Extract the (X, Y) coordinate from the center of the cell holding the provided text.  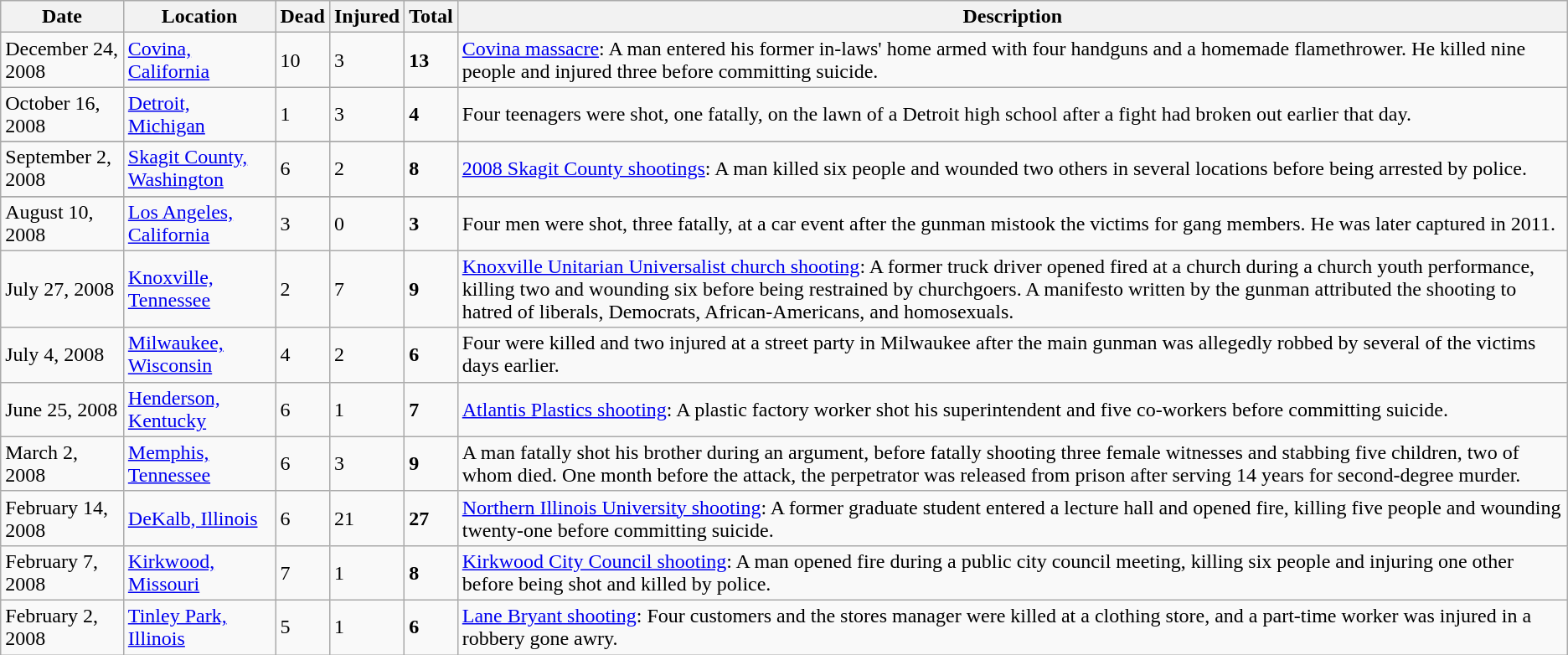
5 (302, 627)
October 16, 2008 (62, 114)
Kirkwood, Missouri (199, 573)
Covina, California (199, 60)
Date (62, 17)
Los Angeles, California (199, 223)
December 24, 2008 (62, 60)
DeKalb, Illinois (199, 518)
Four men were shot, three fatally, at a car event after the gunman mistook the victims for gang members. He was later captured in 2011. (1012, 223)
September 2, 2008 (62, 169)
February 7, 2008 (62, 573)
Detroit, Michigan (199, 114)
Injured (367, 17)
Four were killed and two injured at a street party in Milwaukee after the main gunman was allegedly robbed by several of the victims days earlier. (1012, 355)
February 14, 2008 (62, 518)
Atlantis Plastics shooting: A plastic factory worker shot his superintendent and five co-workers before committing suicide. (1012, 409)
August 10, 2008 (62, 223)
Memphis, Tennessee (199, 464)
July 27, 2008 (62, 289)
Dead (302, 17)
Total (431, 17)
Description (1012, 17)
Skagit County, Washington (199, 169)
Knoxville, Tennessee (199, 289)
July 4, 2008 (62, 355)
March 2, 2008 (62, 464)
Tinley Park, Illinois (199, 627)
13 (431, 60)
Four teenagers were shot, one fatally, on the lawn of a Detroit high school after a fight had broken out earlier that day. (1012, 114)
Location (199, 17)
2008 Skagit County shootings: A man killed six people and wounded two others in several locations before being arrested by police. (1012, 169)
10 (302, 60)
0 (367, 223)
Henderson, Kentucky (199, 409)
27 (431, 518)
February 2, 2008 (62, 627)
June 25, 2008 (62, 409)
21 (367, 518)
Milwaukee, Wisconsin (199, 355)
